Output the [X, Y] coordinate of the center of the cell containing the given text.  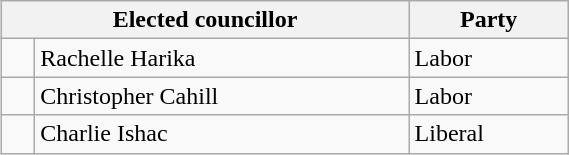
Liberal [488, 134]
Christopher Cahill [222, 96]
Rachelle Harika [222, 58]
Charlie Ishac [222, 134]
Party [488, 20]
Elected councillor [205, 20]
